Find where the given text appears and provide that cell's center as (X, Y) coordinate. 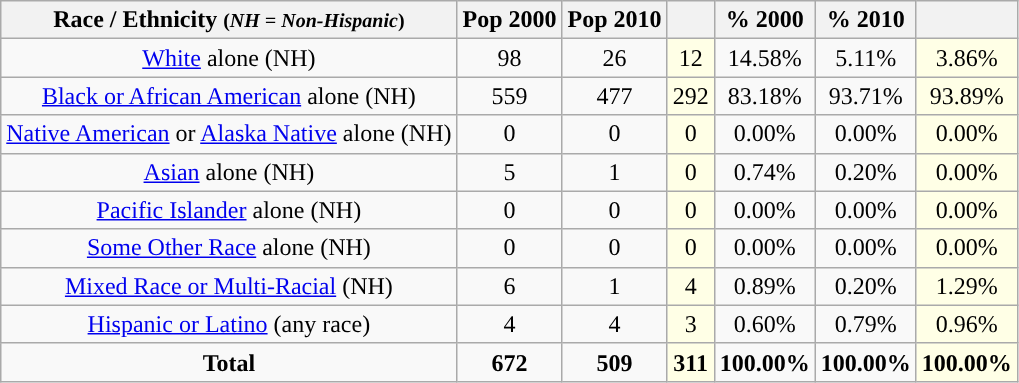
509 (614, 362)
3 (690, 324)
5 (510, 172)
98 (510, 58)
93.71% (866, 96)
Pop 2000 (510, 20)
0.60% (764, 324)
Hispanic or Latino (any race) (229, 324)
0.89% (764, 286)
1.29% (966, 286)
83.18% (764, 96)
6 (510, 286)
White alone (NH) (229, 58)
3.86% (966, 58)
292 (690, 96)
Native American or Alaska Native alone (NH) (229, 134)
% 2010 (866, 20)
672 (510, 362)
Total (229, 362)
14.58% (764, 58)
0.79% (866, 324)
477 (614, 96)
Pop 2010 (614, 20)
Mixed Race or Multi-Racial (NH) (229, 286)
0.74% (764, 172)
Some Other Race alone (NH) (229, 248)
Black or African American alone (NH) (229, 96)
Asian alone (NH) (229, 172)
Race / Ethnicity (NH = Non-Hispanic) (229, 20)
12 (690, 58)
5.11% (866, 58)
Pacific Islander alone (NH) (229, 210)
% 2000 (764, 20)
559 (510, 96)
26 (614, 58)
93.89% (966, 96)
0.96% (966, 324)
311 (690, 362)
